Extract the (x, y) coordinate from the center of the cell holding the provided text.  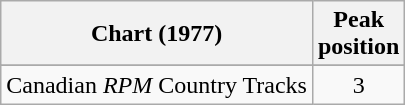
Canadian RPM Country Tracks (157, 85)
3 (358, 85)
Chart (1977) (157, 34)
Peakposition (358, 34)
